Find where the given text appears and provide that cell's center as [x, y] coordinate. 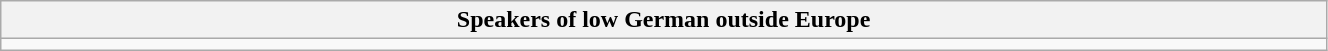
Speakers of low German outside Europe [664, 20]
